Extract the (X, Y) coordinate from the center of the cell holding the provided text.  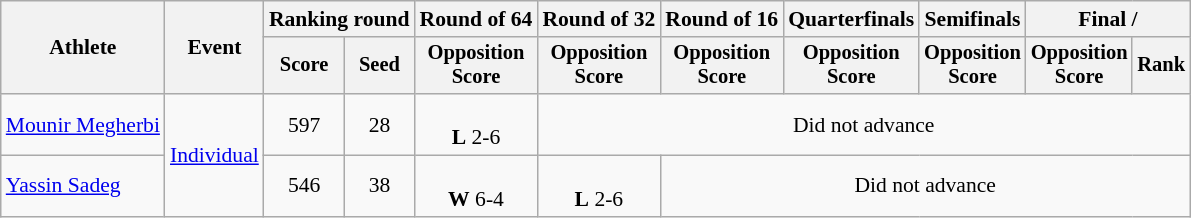
Semifinals (972, 19)
Round of 16 (722, 19)
Individual (214, 155)
Athlete (83, 48)
597 (304, 124)
Yassin Sadeg (83, 186)
Mounir Megherbi (83, 124)
Ranking round (340, 19)
28 (379, 124)
Round of 32 (598, 19)
Score (304, 66)
Rank (1161, 66)
Round of 64 (476, 19)
Event (214, 48)
Seed (379, 66)
W 6-4 (476, 186)
38 (379, 186)
Quarterfinals (851, 19)
Final / (1108, 19)
546 (304, 186)
